Search for the cell housing the specified text and yield its [X, Y] center coordinate. 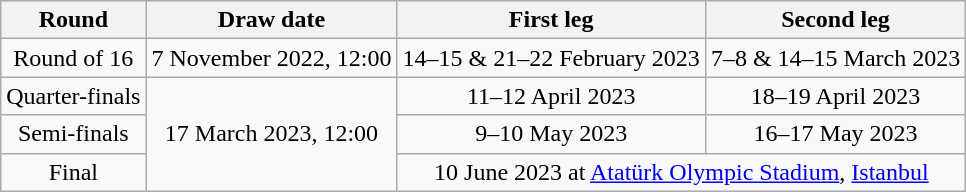
Round [74, 20]
10 June 2023 at Atatürk Olympic Stadium, Istanbul [682, 172]
18–19 April 2023 [835, 96]
Draw date [272, 20]
11–12 April 2023 [551, 96]
First leg [551, 20]
14–15 & 21–22 February 2023 [551, 58]
17 March 2023, 12:00 [272, 134]
Final [74, 172]
Second leg [835, 20]
9–10 May 2023 [551, 134]
Semi-finals [74, 134]
16–17 May 2023 [835, 134]
Round of 16 [74, 58]
7–8 & 14–15 March 2023 [835, 58]
Quarter-finals [74, 96]
7 November 2022, 12:00 [272, 58]
